Capture the cell that displays the provided text and extract its [X, Y] central coordinate. 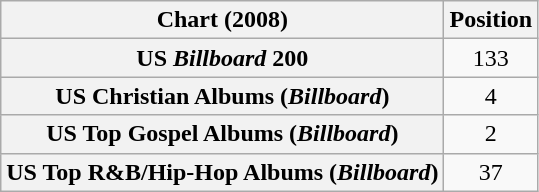
Chart (2008) [222, 20]
US Billboard 200 [222, 58]
37 [491, 172]
US Christian Albums (Billboard) [222, 96]
2 [491, 134]
US Top R&B/Hip-Hop Albums (Billboard) [222, 172]
133 [491, 58]
4 [491, 96]
Position [491, 20]
US Top Gospel Albums (Billboard) [222, 134]
